Scan for the cell matching the given text and deliver its (x, y) coordinate at center. 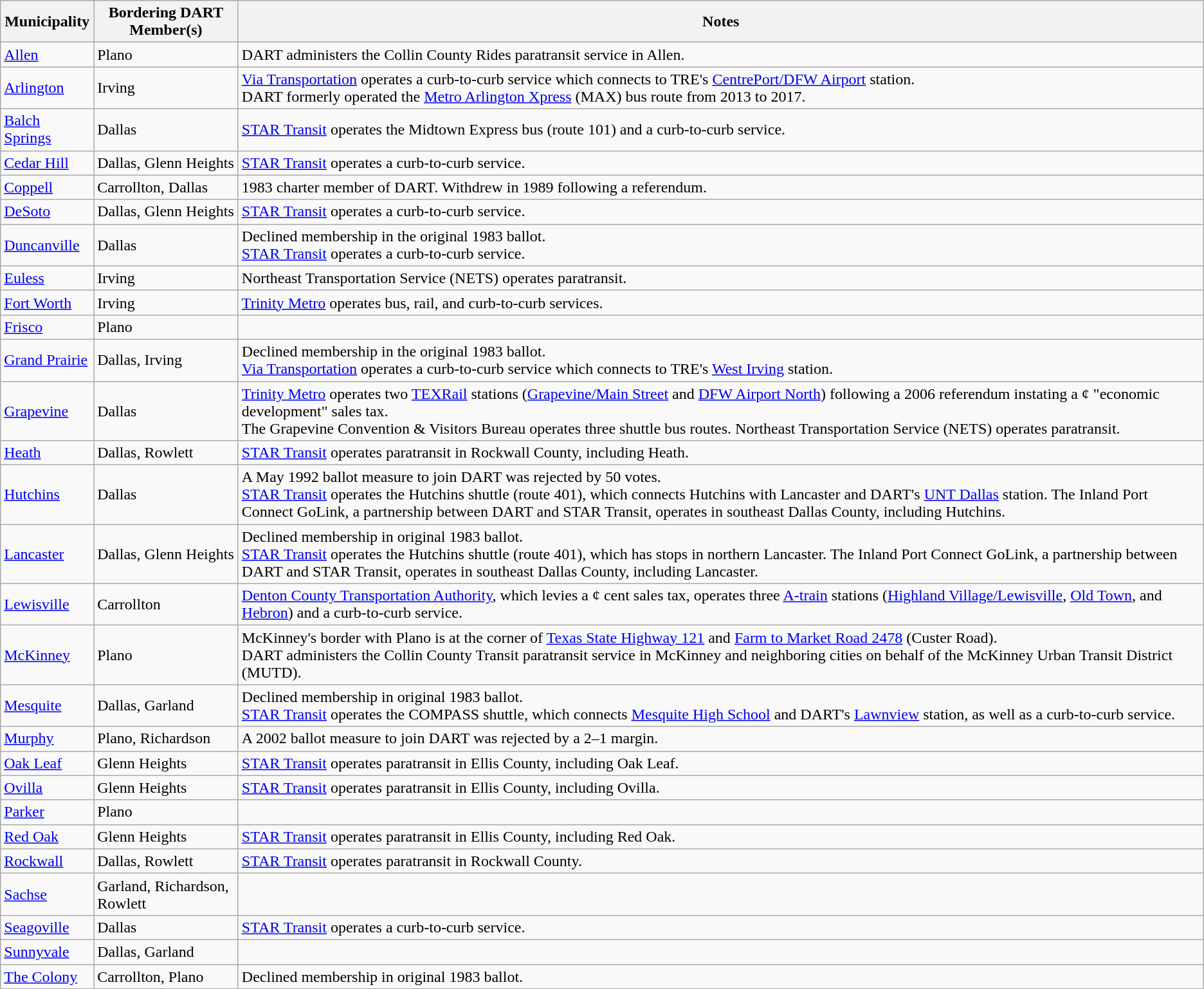
Municipality (48, 22)
Plano, Richardson (166, 739)
Frisco (48, 327)
Carrollton (166, 605)
Duncanville (48, 245)
Mesquite (48, 705)
Rockwall (48, 861)
Grapevine (48, 411)
Seagoville (48, 927)
STAR Transit operates paratransit in Ellis County, including Red Oak. (720, 836)
STAR Transit operates paratransit in Rockwall County, including Heath. (720, 453)
Heath (48, 453)
Lancaster (48, 554)
Sunnyvale (48, 952)
Declined membership in the original 1983 ballot.STAR Transit operates a curb-to-curb service. (720, 245)
Red Oak (48, 836)
Coppell (48, 187)
A 2002 ballot measure to join DART was rejected by a 2–1 margin. (720, 739)
Allen (48, 55)
STAR Transit operates the Midtown Express bus (route 101) and a curb-to-curb service. (720, 130)
DART administers the Collin County Rides paratransit service in Allen. (720, 55)
Trinity Metro operates bus, rail, and curb-to-curb services. (720, 302)
STAR Transit operates paratransit in Ellis County, including Ovilla. (720, 788)
The Colony (48, 976)
Hutchins (48, 495)
Bordering DART Member(s) (166, 22)
STAR Transit operates paratransit in Rockwall County. (720, 861)
1983 charter member of DART. Withdrew in 1989 following a referendum. (720, 187)
McKinney (48, 655)
Murphy (48, 739)
Notes (720, 22)
Fort Worth (48, 302)
DeSoto (48, 212)
Parker (48, 812)
Dallas, Irving (166, 360)
Carrollton, Dallas (166, 187)
Declined membership in original 1983 ballot. (720, 976)
Lewisville (48, 605)
Oak Leaf (48, 763)
Northeast Transportation Service (NETS) operates paratransit. (720, 278)
Cedar Hill (48, 163)
Grand Prairie (48, 360)
Garland, Richardson, Rowlett (166, 894)
Carrollton, Plano (166, 976)
Ovilla (48, 788)
Euless (48, 278)
STAR Transit operates paratransit in Ellis County, including Oak Leaf. (720, 763)
Declined membership in the original 1983 ballot.Via Transportation operates a curb-to-curb service which connects to TRE's West Irving station. (720, 360)
Sachse (48, 894)
Arlington (48, 88)
Balch Springs (48, 130)
